Detect which cell encompasses the target text, then output its [X, Y] center coordinate. 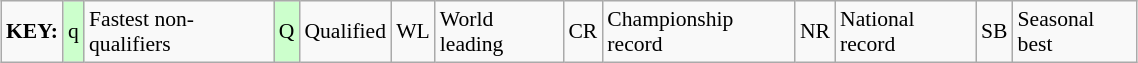
CR [582, 32]
World leading [500, 32]
Fastest non-qualifiers [179, 32]
Seasonal best [1075, 32]
SB [994, 32]
q [74, 32]
WL [413, 32]
KEY: [32, 32]
Qualified [345, 32]
Championship record [698, 32]
Q [287, 32]
National record [906, 32]
NR [815, 32]
